Pinpoint the cell where the given text exists, returning its (X, Y) midpoint coordinate. 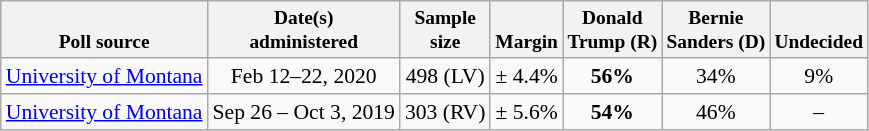
56% (612, 76)
303 (RV) (446, 112)
DonaldTrump (R) (612, 30)
Margin (526, 30)
Feb 12–22, 2020 (304, 76)
± 5.6% (526, 112)
Sep 26 – Oct 3, 2019 (304, 112)
9% (819, 76)
± 4.4% (526, 76)
498 (LV) (446, 76)
BernieSanders (D) (716, 30)
Poll source (104, 30)
34% (716, 76)
46% (716, 112)
Samplesize (446, 30)
54% (612, 112)
Date(s)administered (304, 30)
Undecided (819, 30)
– (819, 112)
